From the cell containing the given text, extract its center point as [x, y] coordinate. 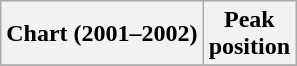
Chart (2001–2002) [102, 34]
Peakposition [249, 34]
